From the cell containing the given text, extract its center point as [X, Y] coordinate. 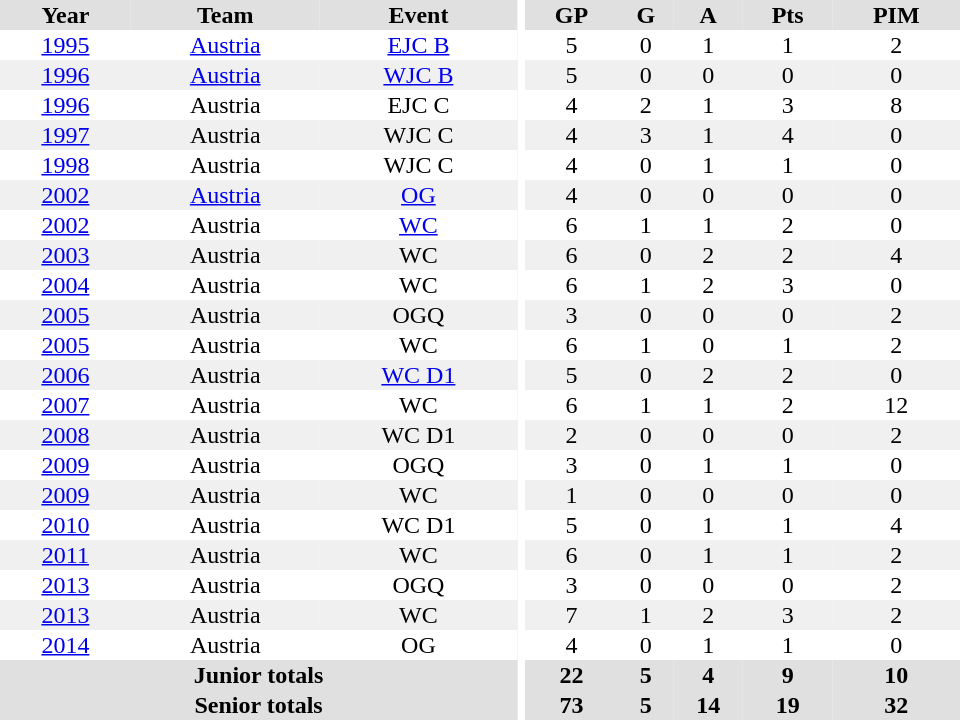
73 [572, 705]
12 [896, 405]
1997 [66, 135]
EJC B [418, 45]
32 [896, 705]
8 [896, 105]
22 [572, 675]
2007 [66, 405]
1995 [66, 45]
PIM [896, 15]
G [646, 15]
14 [708, 705]
2011 [66, 555]
Senior totals [258, 705]
2003 [66, 255]
7 [572, 615]
Team [226, 15]
2010 [66, 525]
10 [896, 675]
2014 [66, 645]
GP [572, 15]
WJC B [418, 75]
Pts [788, 15]
2006 [66, 375]
Year [66, 15]
9 [788, 675]
2004 [66, 285]
2008 [66, 435]
Junior totals [258, 675]
1998 [66, 165]
EJC C [418, 105]
Event [418, 15]
19 [788, 705]
A [708, 15]
